Pinpoint the cell where the given text exists, returning its (x, y) midpoint coordinate. 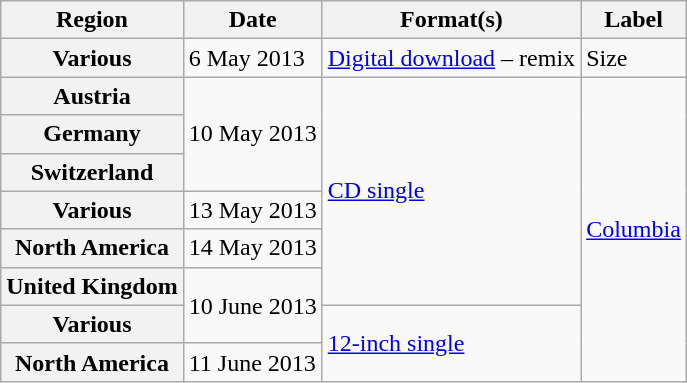
12-inch single (451, 343)
Format(s) (451, 20)
Digital download – remix (451, 58)
Size (634, 58)
6 May 2013 (252, 58)
10 June 2013 (252, 305)
Region (92, 20)
CD single (451, 191)
United Kingdom (92, 286)
11 June 2013 (252, 362)
Columbia (634, 229)
Label (634, 20)
Germany (92, 134)
Austria (92, 96)
Date (252, 20)
10 May 2013 (252, 134)
13 May 2013 (252, 210)
Switzerland (92, 172)
14 May 2013 (252, 248)
